Return (X, Y) of the center of cell containing provided text 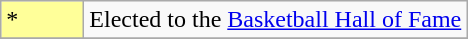
Elected to the Basketball Hall of Fame (276, 20)
* (42, 20)
